Identify which cell holds the provided text, then report its [X, Y] central coordinate. 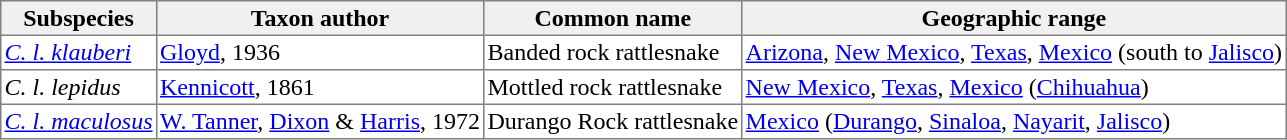
Subspecies [79, 18]
Arizona, New Mexico, Texas, Mexico (south to Jalisco) [1014, 52]
New Mexico, Texas, Mexico (Chihuahua) [1014, 87]
C. l. maculosus [79, 121]
Banded rock rattlesnake [613, 52]
Common name [613, 18]
Gloyd, 1936 [320, 52]
Taxon author [320, 18]
C. l. klauberi [79, 52]
W. Tanner, Dixon & Harris, 1972 [320, 121]
Geographic range [1014, 18]
Mottled rock rattlesnake [613, 87]
C. l. lepidus [79, 87]
Durango Rock rattlesnake [613, 121]
Mexico (Durango, Sinaloa, Nayarit, Jalisco) [1014, 121]
Kennicott, 1861 [320, 87]
